Find where the given text appears and provide that cell's center as (X, Y) coordinate. 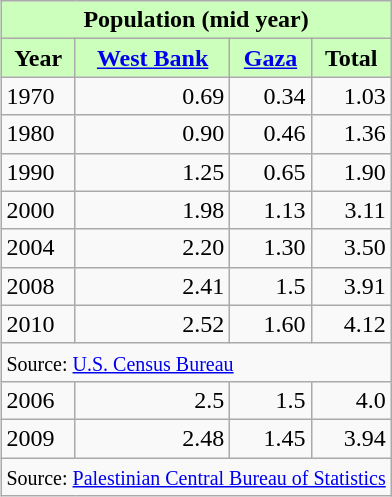
Source: U.S. Census Bureau (196, 362)
2.5 (152, 400)
3.91 (351, 286)
Total (351, 58)
3.50 (351, 248)
2006 (38, 400)
0.34 (270, 96)
Year (38, 58)
2008 (38, 286)
1.98 (152, 210)
2009 (38, 438)
Gaza (270, 58)
2.20 (152, 248)
3.11 (351, 210)
Source: Palestinian Central Bureau of Statistics (196, 477)
1.36 (351, 134)
0.46 (270, 134)
2010 (38, 324)
Population (mid year) (196, 20)
3.94 (351, 438)
1980 (38, 134)
1.60 (270, 324)
4.0 (351, 400)
1990 (38, 172)
1.30 (270, 248)
4.12 (351, 324)
2.41 (152, 286)
1.25 (152, 172)
1.45 (270, 438)
1.90 (351, 172)
1.03 (351, 96)
0.90 (152, 134)
2.52 (152, 324)
0.65 (270, 172)
1970 (38, 96)
2000 (38, 210)
2004 (38, 248)
1.13 (270, 210)
0.69 (152, 96)
2.48 (152, 438)
West Bank (152, 58)
